Detect which cell encompasses the target text, then output its (x, y) center coordinate. 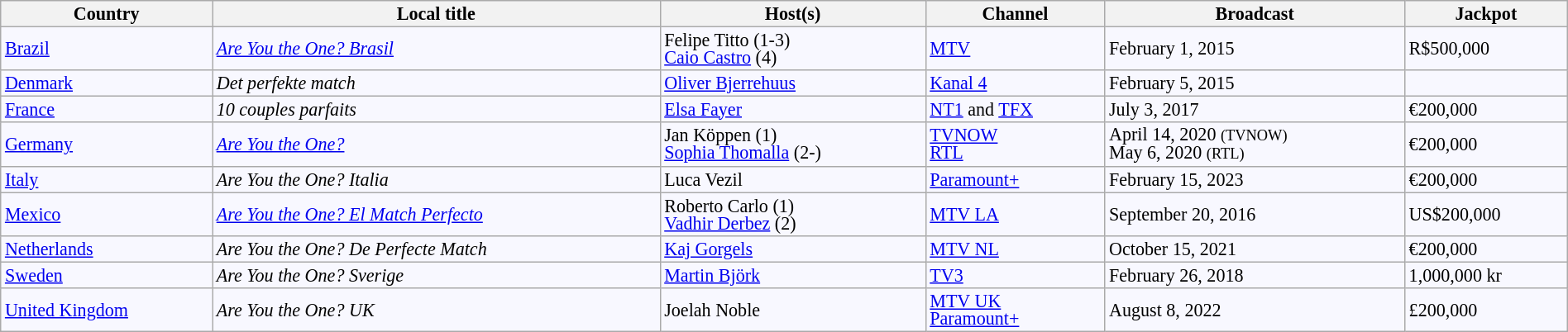
Netherlands (107, 249)
Luca Vezil (792, 180)
Mexico (107, 214)
February 15, 2023 (1255, 180)
Are You the One? UK (437, 309)
TVNOWRTL (1016, 144)
Paramount+ (1016, 180)
Kaj Gorgels (792, 249)
February 5, 2015 (1255, 83)
August 8, 2022 (1255, 309)
Host(s) (792, 13)
February 1, 2015 (1255, 48)
R$500,000 (1485, 48)
MTV UKParamount+ (1016, 309)
July 3, 2017 (1255, 107)
Jan Köppen (1)Sophia Thomalla (2-) (792, 144)
Are You the One? El Match Perfecto (437, 214)
Are You the One? Brasil (437, 48)
September 20, 2016 (1255, 214)
Elsa Fayer (792, 107)
Joelah Noble (792, 309)
February 26, 2018 (1255, 274)
TV3 (1016, 274)
Kanal 4 (1016, 83)
Italy (107, 180)
Jackpot (1485, 13)
Roberto Carlo (1)Vadhir Derbez (2) (792, 214)
Oliver Bjerrehuus (792, 83)
US$200,000 (1485, 214)
Are You the One? (437, 144)
Martin Björk (792, 274)
United Kingdom (107, 309)
Germany (107, 144)
MTV NL (1016, 249)
Broadcast (1255, 13)
Channel (1016, 13)
Det perfekte match (437, 83)
£200,000 (1485, 309)
MTV (1016, 48)
10 couples parfaits (437, 107)
Sweden (107, 274)
Brazil (107, 48)
1,000,000 kr (1485, 274)
Are You the One? Italia (437, 180)
Denmark (107, 83)
Are You the One? Sverige (437, 274)
Are You the One? De Perfecte Match (437, 249)
NT1 and TFX (1016, 107)
October 15, 2021 (1255, 249)
April 14, 2020 (TVNOW)May 6, 2020 (RTL) (1255, 144)
France (107, 107)
Country (107, 13)
Local title (437, 13)
Felipe Titto (1-3)Caio Castro (4) (792, 48)
MTV LA (1016, 214)
